Pinpoint the cell where the given text exists, returning its (X, Y) midpoint coordinate. 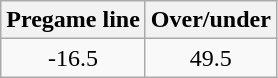
Over/under (210, 20)
49.5 (210, 58)
Pregame line (74, 20)
-16.5 (74, 58)
